From the cell containing the given text, extract its center point as (X, Y) coordinate. 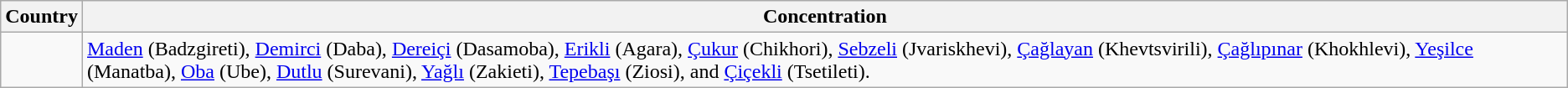
Concentration (824, 17)
Country (42, 17)
